Find where the given text appears and provide that cell's center as [x, y] coordinate. 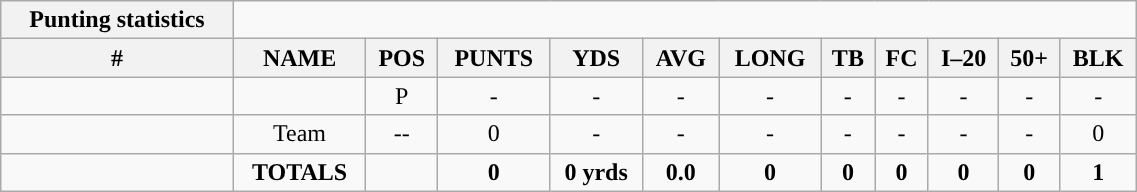
TB [848, 58]
TOTALS [299, 172]
50+ [1030, 58]
BLK [1098, 58]
P [402, 96]
1 [1098, 172]
I–20 [963, 58]
-- [402, 134]
Punting statistics [118, 20]
# [118, 58]
AVG [681, 58]
NAME [299, 58]
FC [902, 58]
0.0 [681, 172]
YDS [596, 58]
LONG [770, 58]
Team [299, 134]
0 yrds [596, 172]
POS [402, 58]
PUNTS [494, 58]
